Return the [x, y] coordinate for the center point of the cell that contains the specified text.  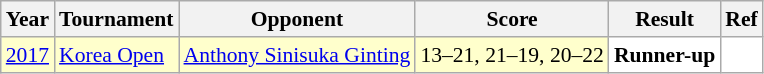
Score [512, 19]
Korea Open [116, 55]
Ref [741, 19]
Year [28, 19]
Opponent [298, 19]
2017 [28, 55]
Anthony Sinisuka Ginting [298, 55]
Tournament [116, 19]
13–21, 21–19, 20–22 [512, 55]
Result [664, 19]
Runner-up [664, 55]
